Pinpoint the cell where the given text exists, returning its (x, y) midpoint coordinate. 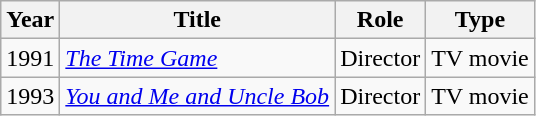
1993 (30, 96)
Year (30, 20)
Type (480, 20)
The Time Game (198, 58)
Title (198, 20)
Role (380, 20)
You and Me and Uncle Bob (198, 96)
1991 (30, 58)
